Extract the [X, Y] coordinate from the center of the cell holding the provided text.  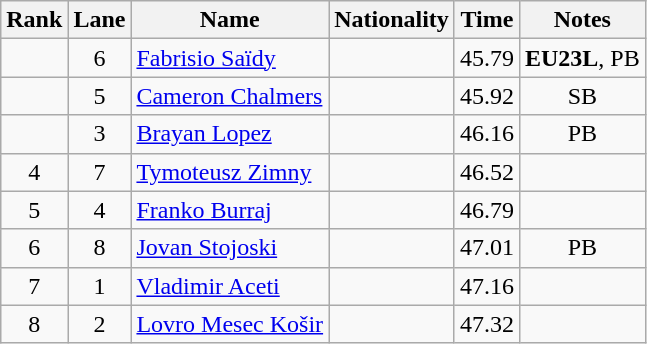
Notes [582, 20]
Fabrisio Saïdy [230, 58]
1 [100, 286]
47.16 [486, 286]
45.79 [486, 58]
47.32 [486, 324]
46.16 [486, 134]
EU23L, PB [582, 58]
Time [486, 20]
Franko Burraj [230, 210]
3 [100, 134]
Lane [100, 20]
Vladimir Aceti [230, 286]
46.52 [486, 172]
47.01 [486, 248]
Lovro Mesec Košir [230, 324]
45.92 [486, 96]
Rank [34, 20]
2 [100, 324]
Brayan Lopez [230, 134]
Nationality [392, 20]
Name [230, 20]
Cameron Chalmers [230, 96]
Tymoteusz Zimny [230, 172]
46.79 [486, 210]
SB [582, 96]
Jovan Stojoski [230, 248]
